Provide the (x, y) coordinate of the cell's center where the given text is located.  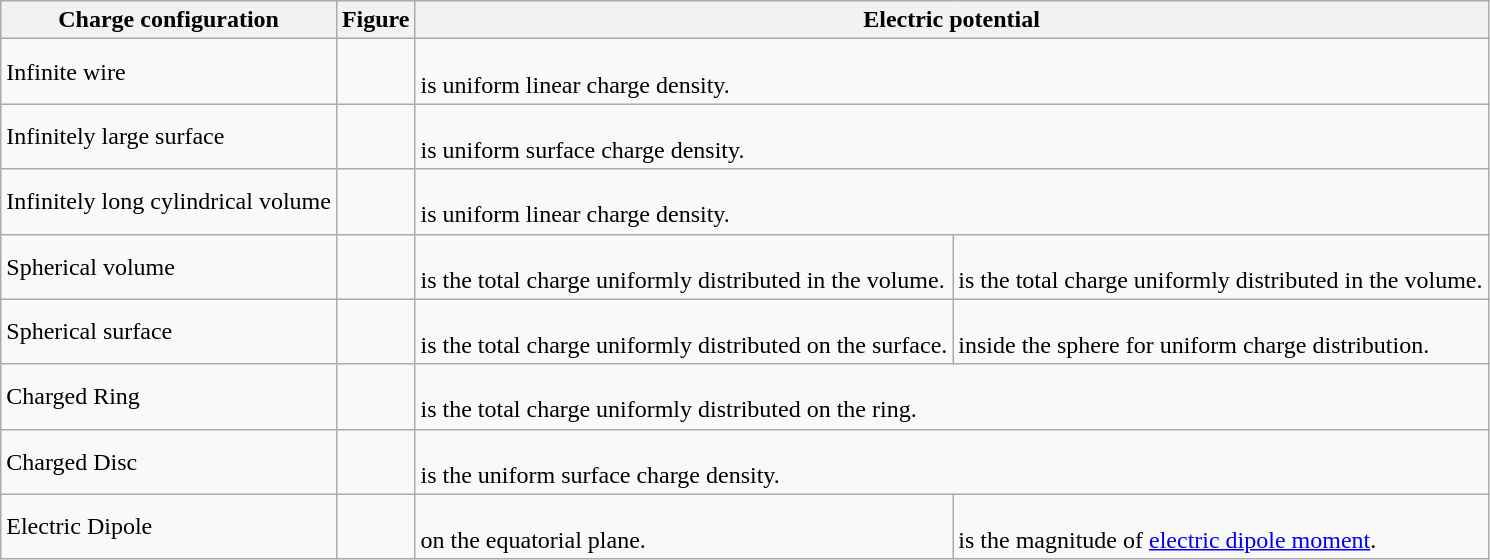
Spherical surface (169, 332)
inside the sphere for uniform charge distribution. (1220, 332)
is uniform surface charge density. (952, 136)
Charge configuration (169, 20)
Infinite wire (169, 72)
Electric Dipole (169, 526)
Infinitely large surface (169, 136)
is the uniform surface charge density. (952, 462)
Spherical volume (169, 266)
on the equatorial plane. (684, 526)
Charged Disc (169, 462)
Infinitely long cylindrical volume (169, 202)
Electric potential (952, 20)
is the total charge uniformly distributed on the ring. (952, 396)
is the magnitude of electric dipole moment. (1220, 526)
Charged Ring (169, 396)
is the total charge uniformly distributed on the surface. (684, 332)
Figure (376, 20)
